Extract the (x, y) coordinate from the center of the cell holding the provided text.  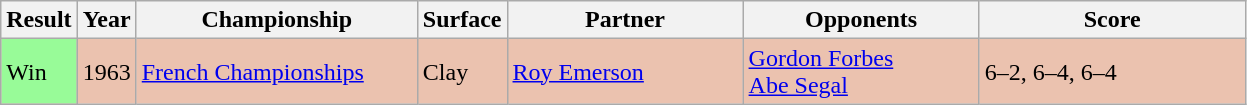
Partner (625, 20)
Clay (462, 72)
Result (39, 20)
1963 (106, 72)
Win (39, 72)
Year (106, 20)
Opponents (861, 20)
Championship (276, 20)
Roy Emerson (625, 72)
French Championships (276, 72)
Surface (462, 20)
6–2, 6–4, 6–4 (1112, 72)
Gordon Forbes Abe Segal (861, 72)
Score (1112, 20)
